Locate the cell with the specified text and output its (X, Y) center coordinate. 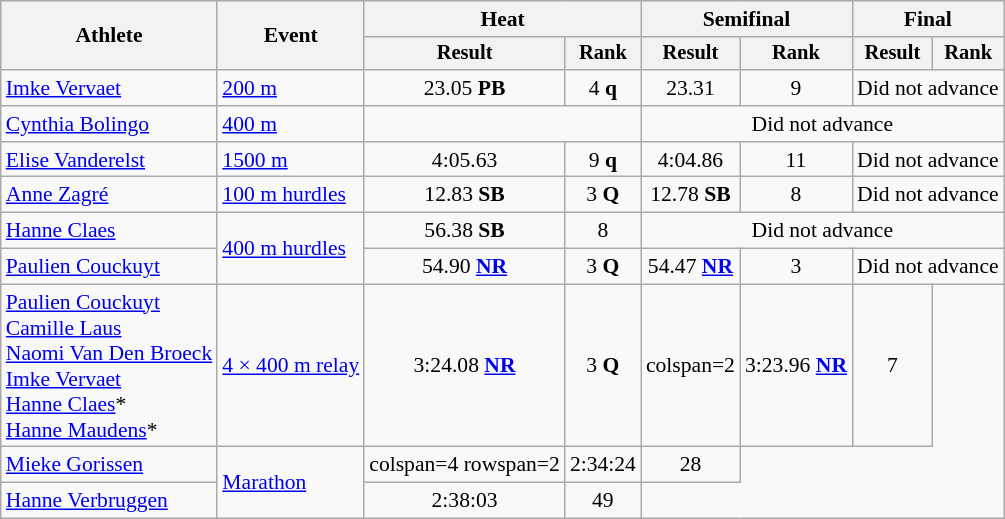
23.05 PB (464, 88)
28 (690, 465)
3:23.96 NR (796, 366)
Mieke Gorissen (110, 465)
3 (796, 267)
3:24.08 NR (464, 366)
56.38 SB (464, 231)
12.78 SB (690, 195)
Cynthia Bolingo (110, 124)
colspan=4 rowspan=2 (464, 465)
2:38:03 (464, 501)
Athlete (110, 36)
1500 m (290, 160)
Anne Zagré (110, 195)
54.90 NR (464, 267)
4:04.86 (690, 160)
Paulien Couckuyt (110, 267)
Heat (502, 19)
4:05.63 (464, 160)
Hanne Verbruggen (110, 501)
11 (796, 160)
Final (928, 19)
Paulien CouckuytCamille LausNaomi Van Den BroeckImke VervaetHanne Claes*Hanne Maudens* (110, 366)
49 (603, 501)
100 m hurdles (290, 195)
Marathon (290, 482)
4 × 400 m relay (290, 366)
400 m hurdles (290, 248)
Hanne Claes (110, 231)
Imke Vervaet (110, 88)
9 (796, 88)
Semifinal (746, 19)
Event (290, 36)
colspan=2 (690, 366)
9 q (603, 160)
400 m (290, 124)
Elise Vanderelst (110, 160)
4 q (603, 88)
12.83 SB (464, 195)
7 (892, 366)
200 m (290, 88)
23.31 (690, 88)
54.47 NR (690, 267)
2:34:24 (603, 465)
